Find where the given text appears and provide that cell's center as (X, Y) coordinate. 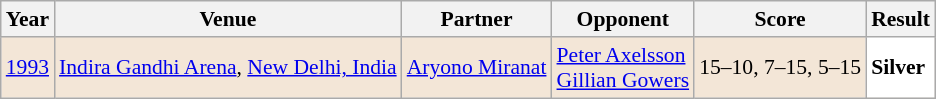
Venue (228, 19)
Peter Axelsson Gillian Gowers (622, 68)
Year (28, 19)
Partner (477, 19)
Silver (900, 68)
1993 (28, 68)
Opponent (622, 19)
Score (780, 19)
Aryono Miranat (477, 68)
15–10, 7–15, 5–15 (780, 68)
Indira Gandhi Arena, New Delhi, India (228, 68)
Result (900, 19)
